Determine the [x, y] coordinate at the center of the cell enclosing the given text.  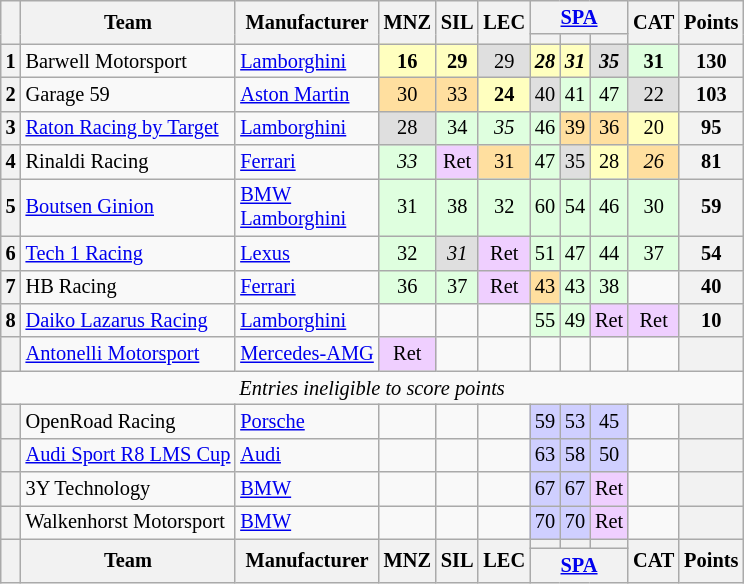
OpenRoad Racing [128, 421]
1 [11, 61]
130 [711, 61]
Daiko Lazarus Racing [128, 320]
22 [654, 94]
41 [575, 94]
39 [575, 128]
8 [11, 320]
53 [575, 421]
Rinaldi Racing [128, 162]
Audi [306, 455]
60 [545, 207]
2 [11, 94]
16 [408, 61]
3 [11, 128]
Porsche [306, 421]
6 [11, 253]
103 [711, 94]
49 [575, 320]
24 [504, 94]
81 [711, 162]
Entries ineligible to score points [372, 388]
58 [575, 455]
5 [11, 207]
HB Racing [128, 287]
Aston Martin [306, 94]
7 [11, 287]
20 [654, 128]
63 [545, 455]
Mercedes-AMG [306, 354]
26 [654, 162]
3Y Technology [128, 489]
Boutsen Ginion [128, 207]
Walkenhorst Motorsport [128, 522]
50 [609, 455]
Garage 59 [128, 94]
BMWLamborghini [306, 207]
Raton Racing by Target [128, 128]
Antonelli Motorsport [128, 354]
95 [711, 128]
10 [711, 320]
51 [545, 253]
45 [609, 421]
Barwell Motorsport [128, 61]
4 [11, 162]
Tech 1 Racing [128, 253]
Audi Sport R8 LMS Cup [128, 455]
44 [609, 253]
34 [458, 128]
Lexus [306, 253]
55 [545, 320]
